Identify which cell holds the provided text, then report its [X, Y] central coordinate. 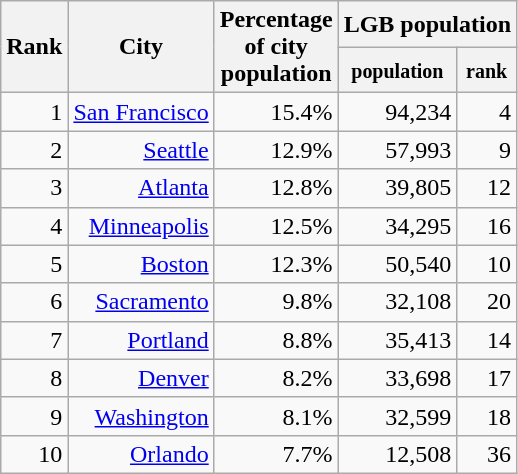
Rank [34, 47]
Washington [141, 416]
8.1% [276, 416]
15.4% [276, 112]
12 [487, 188]
3 [34, 188]
94,234 [398, 112]
5 [34, 264]
32,108 [398, 302]
San Francisco [141, 112]
Portland [141, 340]
8 [34, 378]
8.8% [276, 340]
34,295 [398, 226]
57,993 [398, 150]
33,698 [398, 378]
Boston [141, 264]
12.8% [276, 188]
7.7% [276, 454]
12.9% [276, 150]
6 [34, 302]
Orlando [141, 454]
7 [34, 340]
Minneapolis [141, 226]
rank [487, 70]
18 [487, 416]
50,540 [398, 264]
Atlanta [141, 188]
36 [487, 454]
12,508 [398, 454]
39,805 [398, 188]
8.2% [276, 378]
population [398, 70]
16 [487, 226]
2 [34, 150]
Sacramento [141, 302]
9.8% [276, 302]
12.5% [276, 226]
17 [487, 378]
35,413 [398, 340]
12.3% [276, 264]
Percentageof city population [276, 47]
LGB population [427, 24]
1 [34, 112]
Seattle [141, 150]
City [141, 47]
32,599 [398, 416]
Denver [141, 378]
14 [487, 340]
20 [487, 302]
